Identify which cell holds the provided text, then report its [x, y] central coordinate. 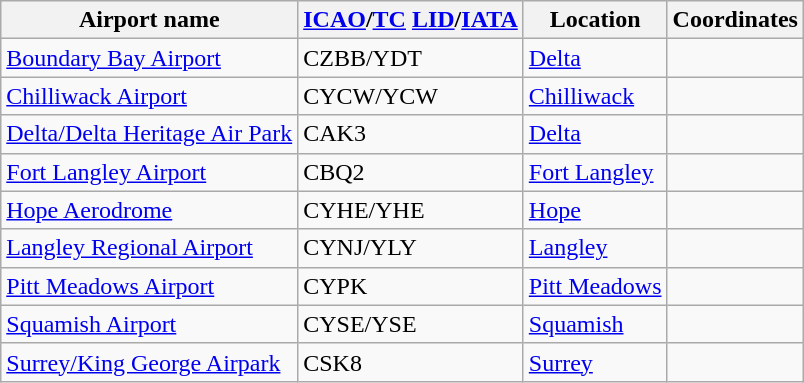
CSK8 [411, 362]
Fort Langley [595, 172]
ICAO/TC LID/IATA [411, 20]
Hope Aerodrome [150, 210]
Langley Regional Airport [150, 248]
Langley [595, 248]
Surrey/King George Airpark [150, 362]
Chilliwack Airport [150, 96]
Delta/Delta Heritage Air Park [150, 134]
Coordinates [735, 20]
CYSE/YSE [411, 324]
Airport name [150, 20]
Chilliwack [595, 96]
CYPK [411, 286]
Location [595, 20]
Hope [595, 210]
CYHE/YHE [411, 210]
CYCW/YCW [411, 96]
CAK3 [411, 134]
Pitt Meadows [595, 286]
Squamish Airport [150, 324]
CBQ2 [411, 172]
Boundary Bay Airport [150, 58]
CYNJ/YLY [411, 248]
Surrey [595, 362]
Fort Langley Airport [150, 172]
CZBB/YDT [411, 58]
Squamish [595, 324]
Pitt Meadows Airport [150, 286]
